Output the (x, y) coordinate of the center of the cell containing the given text.  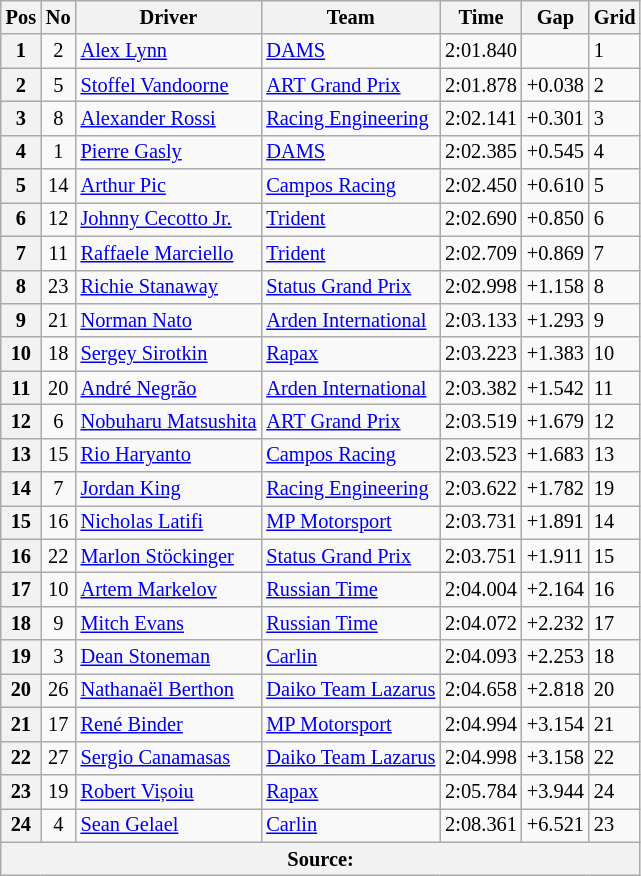
Artem Markelov (169, 589)
2:02.385 (481, 152)
2:03.622 (481, 489)
Nobuharu Matsushita (169, 421)
+2.818 (556, 690)
2:03.223 (481, 354)
No (58, 17)
+1.383 (556, 354)
Jordan King (169, 489)
2:02.998 (481, 287)
+0.038 (556, 85)
2:03.731 (481, 522)
Richie Stanaway (169, 287)
+1.891 (556, 522)
2:01.840 (481, 51)
2:01.878 (481, 85)
2:03.519 (481, 421)
Robert Vișoiu (169, 791)
Mitch Evans (169, 623)
Johnny Cecotto Jr. (169, 219)
Driver (169, 17)
+0.545 (556, 152)
+3.154 (556, 724)
Team (350, 17)
+1.542 (556, 388)
2:03.751 (481, 556)
2:03.523 (481, 455)
Sergio Canamasas (169, 758)
Sergey Sirotkin (169, 354)
+1.683 (556, 455)
Gap (556, 17)
+1.679 (556, 421)
René Binder (169, 724)
Alex Lynn (169, 51)
+1.782 (556, 489)
2:02.450 (481, 186)
+1.911 (556, 556)
+0.869 (556, 253)
Pos (21, 17)
Source: (321, 859)
Pierre Gasly (169, 152)
+0.301 (556, 118)
Nicholas Latifi (169, 522)
Raffaele Marciello (169, 253)
Norman Nato (169, 320)
2:03.133 (481, 320)
+0.850 (556, 219)
2:05.784 (481, 791)
2:08.361 (481, 825)
Stoffel Vandoorne (169, 85)
2:04.093 (481, 657)
Marlon Stöckinger (169, 556)
27 (58, 758)
Alexander Rossi (169, 118)
2:02.709 (481, 253)
Rio Haryanto (169, 455)
+3.944 (556, 791)
Sean Gelael (169, 825)
+6.521 (556, 825)
+2.232 (556, 623)
2:04.998 (481, 758)
+2.164 (556, 589)
2:04.004 (481, 589)
2:04.994 (481, 724)
+1.158 (556, 287)
Nathanaël Berthon (169, 690)
+2.253 (556, 657)
+0.610 (556, 186)
2:02.690 (481, 219)
Arthur Pic (169, 186)
26 (58, 690)
2:02.141 (481, 118)
2:03.382 (481, 388)
Dean Stoneman (169, 657)
Grid (615, 17)
+1.293 (556, 320)
André Negrão (169, 388)
+3.158 (556, 758)
2:04.658 (481, 690)
Time (481, 17)
2:04.072 (481, 623)
